From the cell containing the given text, extract its center point as (x, y) coordinate. 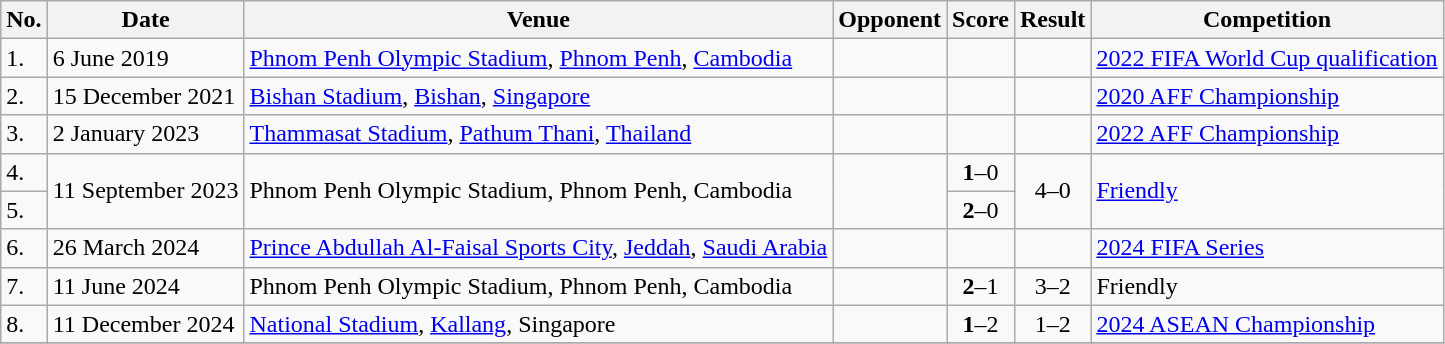
2024 FIFA Series (1267, 248)
11 December 2024 (146, 324)
Thammasat Stadium, Pathum Thani, Thailand (538, 134)
6. (24, 248)
3–2 (1052, 286)
2022 AFF Championship (1267, 134)
Result (1052, 20)
11 June 2024 (146, 286)
2 January 2023 (146, 134)
National Stadium, Kallang, Singapore (538, 324)
1. (24, 58)
2. (24, 96)
4–0 (1052, 191)
2–1 (981, 286)
26 March 2024 (146, 248)
Score (981, 20)
7. (24, 286)
Competition (1267, 20)
3. (24, 134)
Bishan Stadium, Bishan, Singapore (538, 96)
15 December 2021 (146, 96)
2–0 (981, 210)
No. (24, 20)
Opponent (890, 20)
2020 AFF Championship (1267, 96)
2024 ASEAN Championship (1267, 324)
11 September 2023 (146, 191)
Date (146, 20)
2022 FIFA World Cup qualification (1267, 58)
1–0 (981, 172)
8. (24, 324)
Prince Abdullah Al-Faisal Sports City, Jeddah, Saudi Arabia (538, 248)
4. (24, 172)
Venue (538, 20)
6 June 2019 (146, 58)
5. (24, 210)
